Search for the cell housing the specified text and yield its (X, Y) center coordinate. 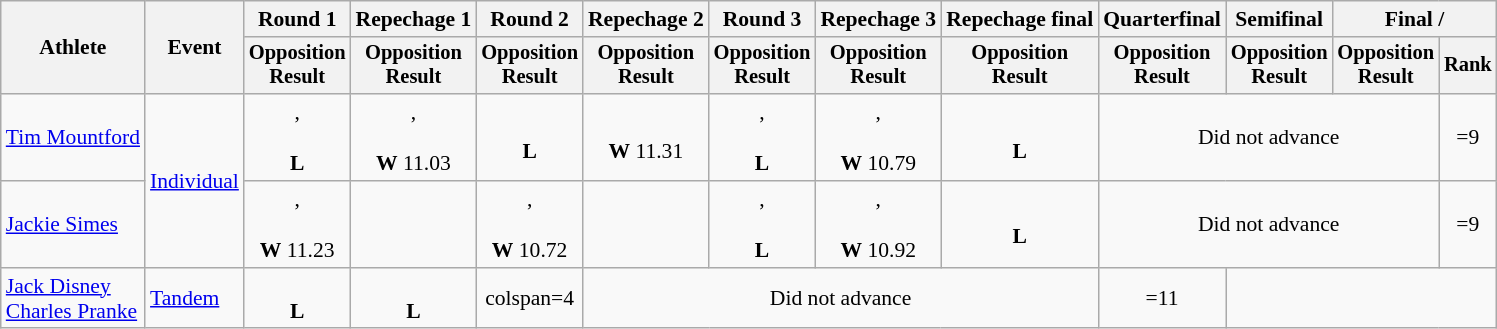
Event (194, 48)
Tim Mountford (73, 138)
Repechage final (1020, 19)
Final / (1414, 19)
Individual (194, 180)
=11 (1162, 298)
Repechage 2 (646, 19)
Round 1 (298, 19)
Rank (1468, 66)
,W 11.03 (413, 138)
Repechage 1 (413, 19)
,W 11.23 (298, 224)
Semifinal (1280, 19)
Quarterfinal (1162, 19)
,W 10.92 (878, 224)
Jack DisneyCharles Pranke (73, 298)
Athlete (73, 48)
,W 10.79 (878, 138)
Tandem (194, 298)
Jackie Simes (73, 224)
Round 2 (530, 19)
W 11.31 (646, 138)
Repechage 3 (878, 19)
colspan=4 (530, 298)
Round 3 (762, 19)
,W 10.72 (530, 224)
